Output the [X, Y] coordinate of the center of the cell containing the given text.  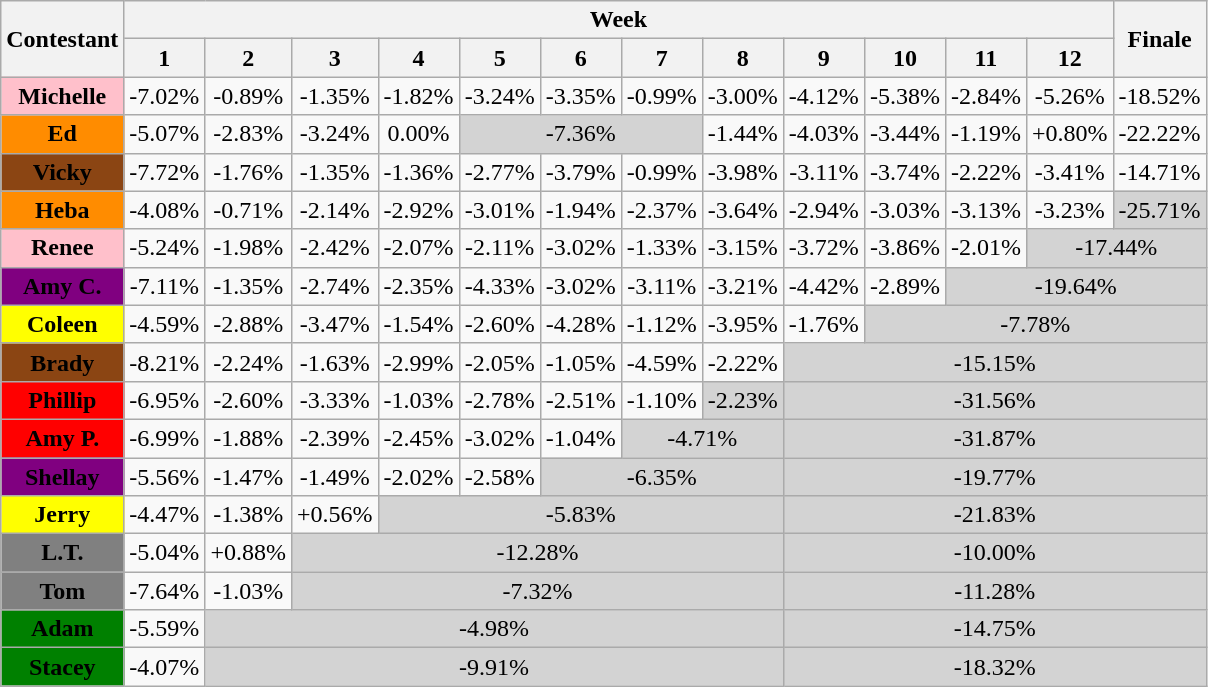
-18.32% [994, 667]
5 [500, 58]
-7.36% [580, 134]
-21.83% [994, 515]
-2.89% [904, 286]
-3.35% [580, 96]
-31.87% [994, 438]
Vicky [62, 172]
-3.15% [742, 248]
-4.71% [702, 438]
-1.04% [580, 438]
-1.10% [662, 400]
-4.03% [824, 134]
-7.02% [164, 96]
-0.89% [248, 96]
-6.35% [662, 477]
-3.86% [904, 248]
-1.94% [580, 210]
-19.64% [1076, 286]
-3.79% [580, 172]
Amy C. [62, 286]
-2.02% [418, 477]
-1.63% [334, 362]
-1.54% [418, 324]
-1.44% [742, 134]
Finale [1160, 39]
Phillip [62, 400]
-2.14% [334, 210]
9 [824, 58]
-5.07% [164, 134]
-2.74% [334, 286]
4 [418, 58]
-5.24% [164, 248]
-7.72% [164, 172]
-4.07% [164, 667]
11 [986, 58]
-2.24% [248, 362]
-4.33% [500, 286]
-31.56% [994, 400]
-9.91% [494, 667]
-2.05% [500, 362]
-3.13% [986, 210]
-2.45% [418, 438]
-1.05% [580, 362]
-25.71% [1160, 210]
-15.15% [994, 362]
Renee [62, 248]
-8.21% [164, 362]
-1.98% [248, 248]
-3.47% [334, 324]
-2.84% [986, 96]
Stacey [62, 667]
Heba [62, 210]
-1.82% [418, 96]
-2.94% [824, 210]
-5.59% [164, 629]
3 [334, 58]
-2.99% [418, 362]
-4.47% [164, 515]
-7.11% [164, 286]
Tom [62, 591]
-10.00% [994, 553]
Brady [62, 362]
6 [580, 58]
-1.88% [248, 438]
-2.35% [418, 286]
-2.88% [248, 324]
-2.42% [334, 248]
-3.23% [1070, 210]
-3.98% [742, 172]
-1.49% [334, 477]
-14.71% [1160, 172]
-14.75% [994, 629]
-4.98% [494, 629]
-2.07% [418, 248]
-3.00% [742, 96]
-7.32% [537, 591]
-4.42% [824, 286]
-2.77% [500, 172]
-17.44% [1116, 248]
L.T. [62, 553]
-2.11% [500, 248]
-5.04% [164, 553]
-4.28% [580, 324]
Michelle [62, 96]
Coleen [62, 324]
0.00% [418, 134]
-3.41% [1070, 172]
+0.56% [334, 515]
-5.38% [904, 96]
-3.01% [500, 210]
-3.64% [742, 210]
-1.12% [662, 324]
-2.01% [986, 248]
-6.99% [164, 438]
Week [618, 20]
-22.22% [1160, 134]
-2.92% [418, 210]
-1.33% [662, 248]
-3.95% [742, 324]
Contestant [62, 39]
2 [248, 58]
-2.37% [662, 210]
12 [1070, 58]
+0.80% [1070, 134]
Amy P. [62, 438]
-4.08% [164, 210]
-1.19% [986, 134]
-2.23% [742, 400]
-5.56% [164, 477]
-2.83% [248, 134]
-11.28% [994, 591]
-3.72% [824, 248]
-3.03% [904, 210]
1 [164, 58]
-1.36% [418, 172]
-18.52% [1160, 96]
-1.47% [248, 477]
-0.71% [248, 210]
+0.88% [248, 553]
-7.64% [164, 591]
-12.28% [537, 553]
-3.33% [334, 400]
-3.74% [904, 172]
-19.77% [994, 477]
-1.38% [248, 515]
-2.51% [580, 400]
-2.78% [500, 400]
Shellay [62, 477]
-7.78% [1035, 324]
-5.26% [1070, 96]
-3.44% [904, 134]
7 [662, 58]
Adam [62, 629]
-4.12% [824, 96]
-6.95% [164, 400]
10 [904, 58]
8 [742, 58]
-2.58% [500, 477]
Ed [62, 134]
-3.21% [742, 286]
-5.83% [580, 515]
Jerry [62, 515]
-2.39% [334, 438]
